Extract the [x, y] coordinate from the center of the cell holding the provided text.  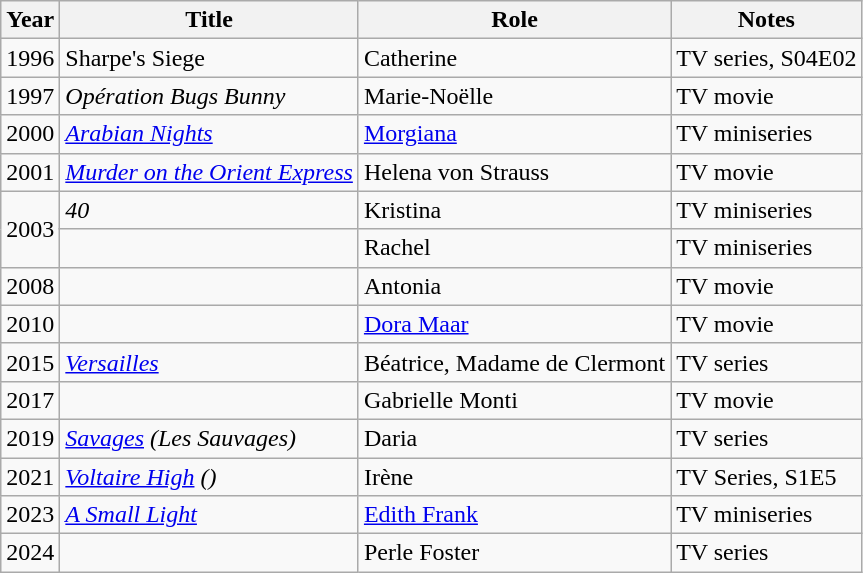
Béatrice, Madame de Clermont [514, 362]
2019 [30, 438]
Gabrielle Monti [514, 400]
TV Series, S1E5 [766, 477]
Edith Frank [514, 515]
Versailles [210, 362]
Notes [766, 20]
Title [210, 20]
2021 [30, 477]
40 [210, 210]
A Small Light [210, 515]
Morgiana [514, 134]
2015 [30, 362]
Voltaire High () [210, 477]
Rachel [514, 248]
2010 [30, 324]
TV series, S04E02 [766, 58]
1997 [30, 96]
2003 [30, 229]
Year [30, 20]
Antonia [514, 286]
Dora Maar [514, 324]
Catherine [514, 58]
Savages (Les Sauvages) [210, 438]
Opération Bugs Bunny [210, 96]
Irène [514, 477]
2000 [30, 134]
2017 [30, 400]
Murder on the Orient Express [210, 172]
Kristina [514, 210]
2001 [30, 172]
Helena von Strauss [514, 172]
Daria [514, 438]
2024 [30, 553]
Arabian Nights [210, 134]
1996 [30, 58]
Perle Foster [514, 553]
Role [514, 20]
2008 [30, 286]
2023 [30, 515]
Sharpe's Siege [210, 58]
Marie-Noëlle [514, 96]
